Search for the cell housing the specified text and yield its [X, Y] center coordinate. 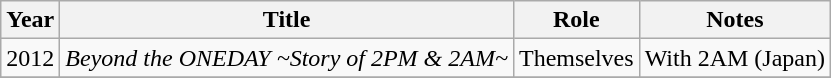
Notes [734, 20]
Year [30, 20]
2012 [30, 58]
Beyond the ONEDAY ~Story of 2PM & 2AM~ [287, 58]
Title [287, 20]
With 2AM (Japan) [734, 58]
Themselves [576, 58]
Role [576, 20]
